Return [X, Y] of the center of cell containing provided text 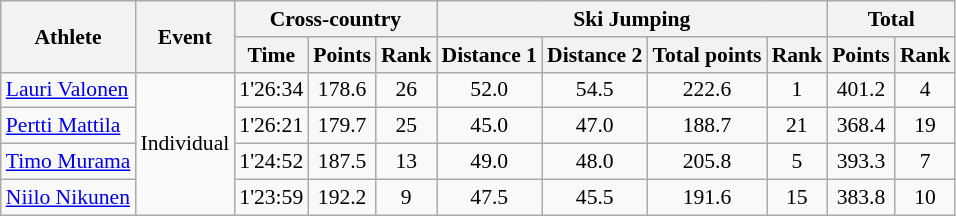
188.7 [706, 126]
54.5 [594, 90]
Time [271, 55]
47.0 [594, 126]
Event [184, 36]
Timo Murama [68, 162]
Athlete [68, 36]
5 [798, 162]
19 [926, 126]
1'26:34 [271, 90]
47.5 [490, 197]
48.0 [594, 162]
4 [926, 90]
Individual [184, 143]
191.6 [706, 197]
26 [406, 90]
1'26:21 [271, 126]
Lauri Valonen [68, 90]
368.4 [861, 126]
Total [891, 19]
7 [926, 162]
205.8 [706, 162]
178.6 [342, 90]
49.0 [490, 162]
45.5 [594, 197]
52.0 [490, 90]
10 [926, 197]
383.8 [861, 197]
Pertti Mattila [68, 126]
45.0 [490, 126]
222.6 [706, 90]
Total points [706, 55]
Distance 1 [490, 55]
1'24:52 [271, 162]
Ski Jumping [632, 19]
Cross-country [335, 19]
187.5 [342, 162]
Distance 2 [594, 55]
25 [406, 126]
21 [798, 126]
393.3 [861, 162]
179.7 [342, 126]
13 [406, 162]
Niilo Nikunen [68, 197]
1'23:59 [271, 197]
1 [798, 90]
401.2 [861, 90]
9 [406, 197]
15 [798, 197]
192.2 [342, 197]
